Determine the (X, Y) coordinate at the center of the cell enclosing the given text.  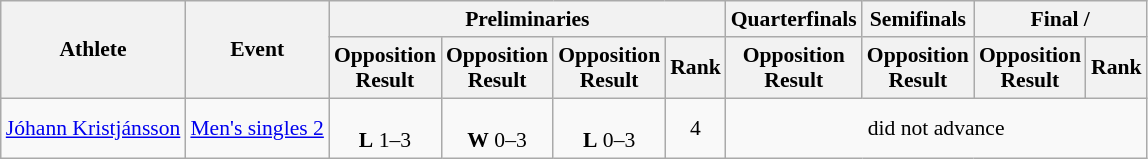
Final / (1060, 19)
did not advance (936, 128)
4 (696, 128)
Semifinals (918, 19)
Event (257, 50)
L 0–3 (609, 128)
Preliminaries (528, 19)
W 0–3 (497, 128)
Quarterfinals (794, 19)
Men's singles 2 (257, 128)
Athlete (94, 50)
L 1–3 (385, 128)
Jóhann Kristjánsson (94, 128)
